Return (X, Y) of the center of cell containing provided text 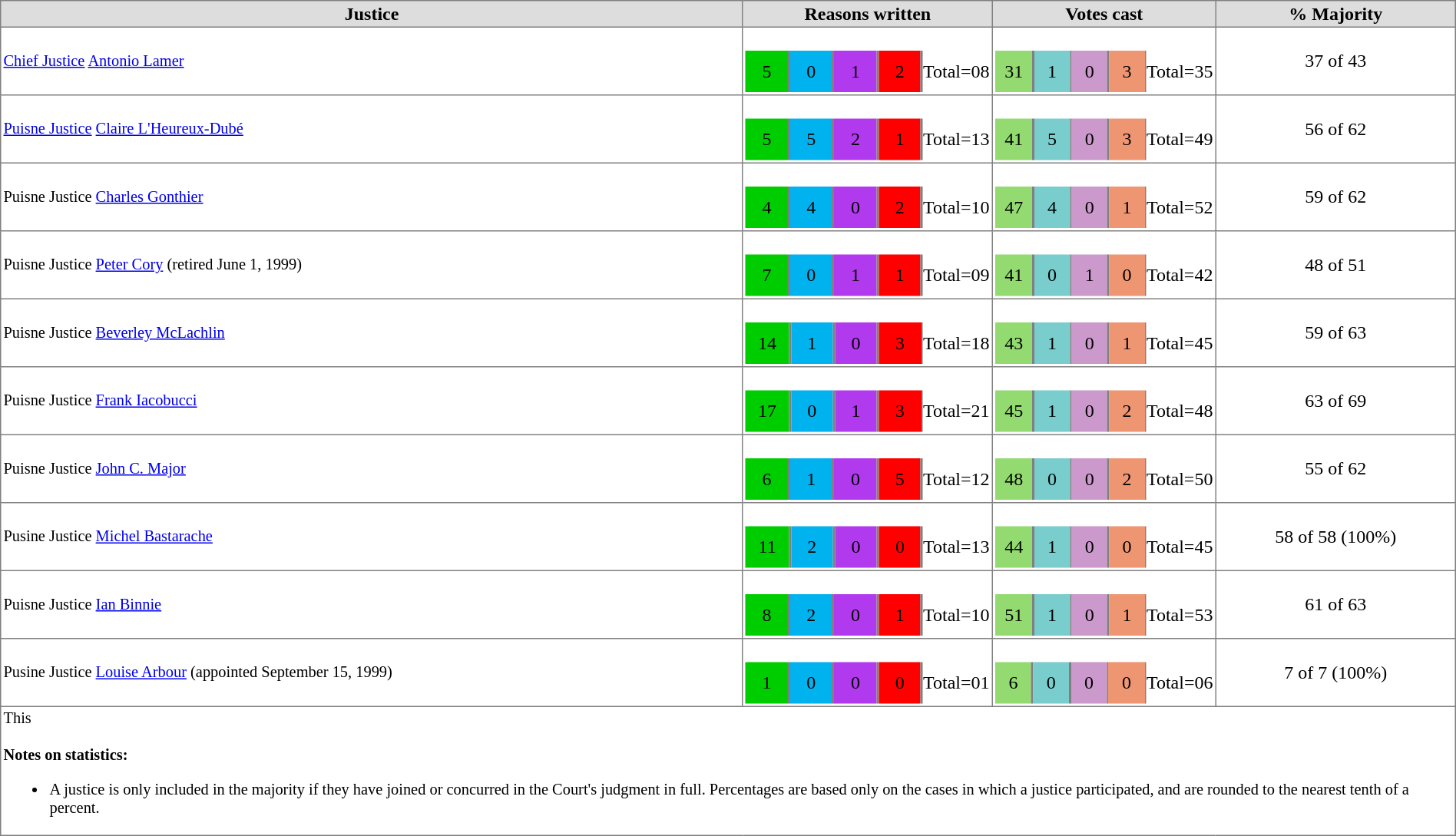
4 4 0 2 Total=10 (868, 197)
47 (1014, 207)
1 0 0 0 Total=01 (868, 672)
61 of 63 (1335, 604)
Puisne Justice Beverley McLachlin (372, 332)
48 of 51 (1335, 265)
11 2 0 0 Total=13 (868, 537)
Total=53 (1180, 615)
Total=50 (1180, 479)
Total=42 (1180, 276)
17 (767, 411)
Total=01 (957, 682)
Puisne Justice John C. Major (372, 468)
Total=06 (1180, 682)
59 of 63 (1335, 332)
56 of 62 (1335, 129)
Reasons written (868, 14)
44 (1014, 547)
6 0 0 0 Total=06 (1104, 672)
31 (1014, 71)
Puisne Justice Claire L'Heureux-Dubé (372, 129)
Total=12 (957, 479)
Votes cast (1104, 14)
8 (766, 615)
45 1 0 2 Total=48 (1104, 401)
Total=18 (957, 343)
Total=52 (1180, 207)
7 of 7 (100%) (1335, 672)
Pusine Justice Michel Bastarache (372, 537)
% Majority (1335, 14)
58 of 58 (100%) (1335, 537)
Justice (372, 14)
7 0 1 1 Total=09 (868, 265)
41 5 0 3 Total=49 (1104, 129)
Puisne Justice Frank Iacobucci (372, 401)
51 1 0 1 Total=53 (1104, 604)
6 1 0 5 Total=12 (868, 468)
41 0 1 0 Total=42 (1104, 265)
Total=21 (957, 411)
47 4 0 1 Total=52 (1104, 197)
17 0 1 3 Total=21 (868, 401)
59 of 62 (1335, 197)
Total=35 (1180, 71)
5 5 2 1 Total=13 (868, 129)
Puisne Justice Peter Cory (retired June 1, 1999) (372, 265)
44 1 0 0 Total=45 (1104, 537)
37 of 43 (1335, 61)
48 0 0 2 Total=50 (1104, 468)
55 of 62 (1335, 468)
Total=08 (957, 71)
8 2 0 1 Total=10 (868, 604)
48 (1014, 479)
63 of 69 (1335, 401)
31 1 0 3 Total=35 (1104, 61)
43 (1014, 343)
Total=48 (1180, 411)
14 1 0 3 Total=18 (868, 332)
43 1 0 1 Total=45 (1104, 332)
Total=09 (957, 276)
Puisne Justice Charles Gonthier (372, 197)
Pusine Justice Louise Arbour (appointed September 15, 1999) (372, 672)
14 (767, 343)
11 (767, 547)
7 (766, 276)
Total=49 (1180, 139)
Puisne Justice Ian Binnie (372, 604)
Chief Justice Antonio Lamer (372, 61)
5 0 1 2 Total=08 (868, 61)
51 (1014, 615)
45 (1014, 411)
